Search for the cell housing the specified text and yield its [X, Y] center coordinate. 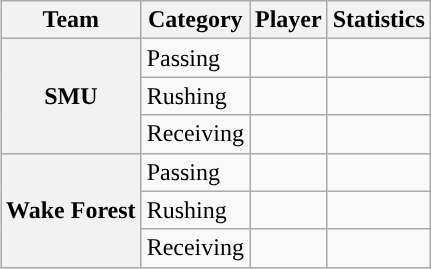
Team [72, 20]
SMU [72, 96]
Statistics [378, 20]
Wake Forest [72, 210]
Player [289, 20]
Category [195, 20]
